Pinpoint the cell where the given text exists, returning its [x, y] midpoint coordinate. 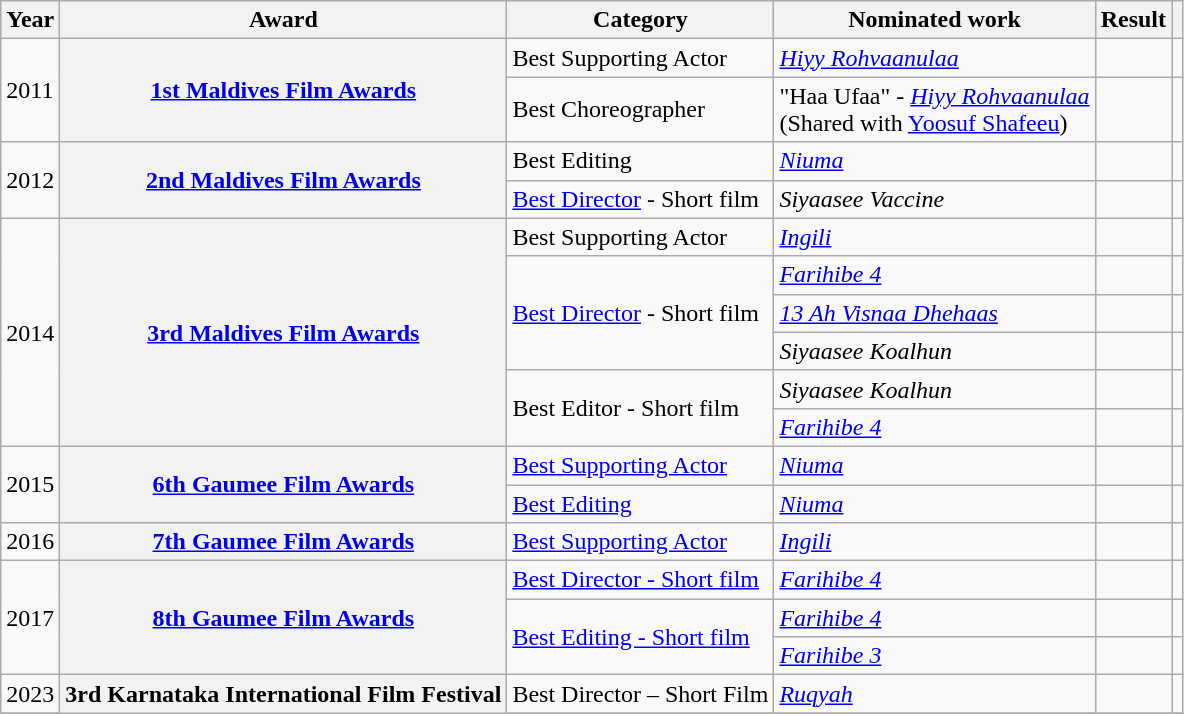
2nd Maldives Film Awards [284, 180]
3rd Karnataka International Film Festival [284, 694]
1st Maldives Film Awards [284, 90]
Category [640, 20]
"Haa Ufaa" - Hiyy Rohvaanulaa(Shared with Yoosuf Shafeeu) [934, 110]
Ruqyah [934, 694]
2016 [30, 542]
2011 [30, 90]
Best Editing - Short film [640, 637]
Best Choreographer [640, 110]
Result [1133, 20]
Nominated work [934, 20]
3rd Maldives Film Awards [284, 332]
8th Gaumee Film Awards [284, 618]
2017 [30, 618]
Siyaasee Vaccine [934, 199]
Hiyy Rohvaanulaa [934, 58]
2012 [30, 180]
7th Gaumee Film Awards [284, 542]
Farihibe 3 [934, 656]
Best Director – Short Film [640, 694]
Award [284, 20]
6th Gaumee Film Awards [284, 484]
2023 [30, 694]
Year [30, 20]
13 Ah Visnaa Dhehaas [934, 313]
2015 [30, 484]
2014 [30, 332]
Best Editor - Short film [640, 408]
